Return [x, y] of the center of cell containing provided text 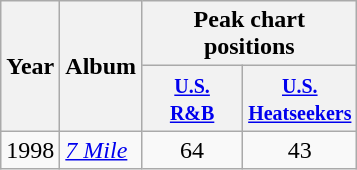
Album [101, 66]
43 [300, 150]
U.S.R&B [192, 98]
Year [30, 66]
U.S.Heatseekers [300, 98]
64 [192, 150]
1998 [30, 150]
Peak chart positions [250, 34]
7 Mile [101, 150]
